Find where the given text appears and provide that cell's center as (x, y) coordinate. 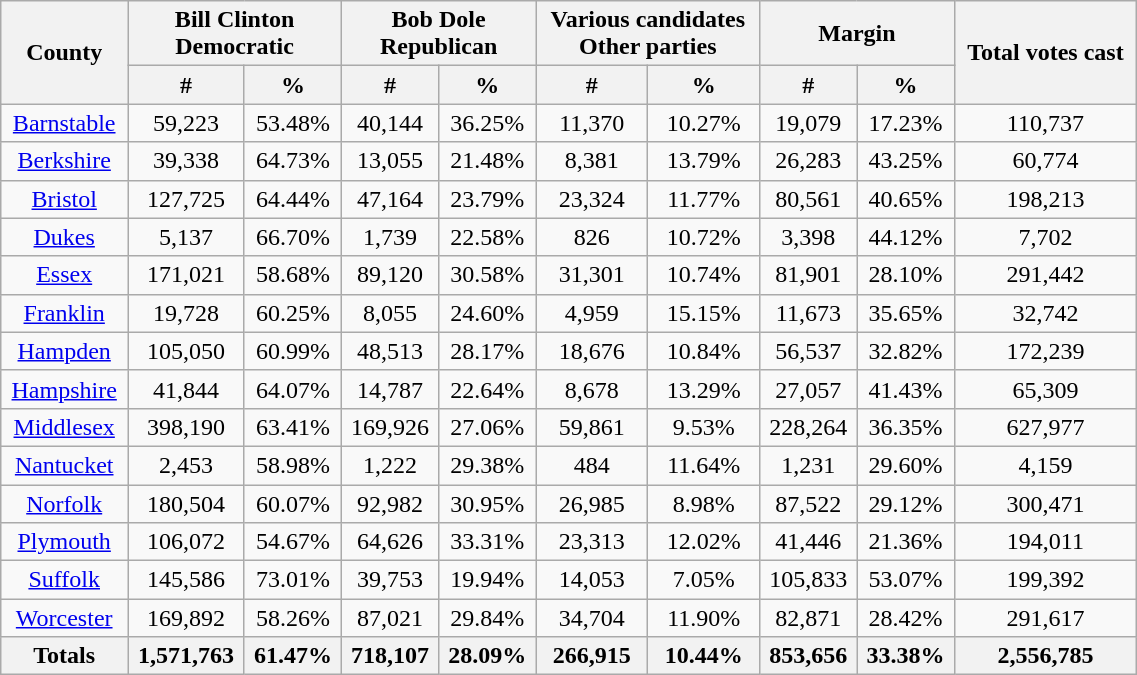
29.38% (488, 465)
26,283 (808, 161)
4,959 (592, 313)
484 (592, 465)
64.07% (292, 389)
8.98% (704, 503)
28.42% (906, 618)
10.44% (704, 656)
30.95% (488, 503)
61.47% (292, 656)
29.60% (906, 465)
36.25% (488, 123)
59,223 (186, 123)
8,678 (592, 389)
33.38% (906, 656)
11,370 (592, 123)
23,313 (592, 542)
36.35% (906, 427)
73.01% (292, 580)
41,844 (186, 389)
Bill ClintonDemocratic (235, 34)
29.84% (488, 618)
Berkshire (64, 161)
11.77% (704, 199)
87,522 (808, 503)
23,324 (592, 199)
Bristol (64, 199)
54.67% (292, 542)
Bob DoleRepublican (438, 34)
8,381 (592, 161)
33.31% (488, 542)
10.27% (704, 123)
64,626 (390, 542)
106,072 (186, 542)
10.84% (704, 351)
3,398 (808, 237)
47,164 (390, 199)
Norfolk (64, 503)
Nantucket (64, 465)
Middlesex (64, 427)
87,021 (390, 618)
92,982 (390, 503)
44.12% (906, 237)
23.79% (488, 199)
29.12% (906, 503)
48,513 (390, 351)
110,737 (1046, 123)
Plymouth (64, 542)
32.82% (906, 351)
19.94% (488, 580)
172,239 (1046, 351)
17.23% (906, 123)
63.41% (292, 427)
4,159 (1046, 465)
180,504 (186, 503)
43.25% (906, 161)
171,021 (186, 275)
28.17% (488, 351)
27.06% (488, 427)
41,446 (808, 542)
13.79% (704, 161)
34,704 (592, 618)
291,442 (1046, 275)
89,120 (390, 275)
Total votes cast (1046, 52)
169,926 (390, 427)
Various candidatesOther parties (648, 34)
19,079 (808, 123)
22.64% (488, 389)
2,556,785 (1046, 656)
8,055 (390, 313)
19,728 (186, 313)
291,617 (1046, 618)
1,739 (390, 237)
21.36% (906, 542)
40.65% (906, 199)
Barnstable (64, 123)
Dukes (64, 237)
11,673 (808, 313)
58.98% (292, 465)
853,656 (808, 656)
26,985 (592, 503)
169,892 (186, 618)
35.65% (906, 313)
398,190 (186, 427)
Essex (64, 275)
1,222 (390, 465)
14,053 (592, 580)
11.90% (704, 618)
15.15% (704, 313)
Hampshire (64, 389)
39,753 (390, 580)
13,055 (390, 161)
105,050 (186, 351)
627,977 (1046, 427)
60,774 (1046, 161)
58.26% (292, 618)
80,561 (808, 199)
199,392 (1046, 580)
60.25% (292, 313)
82,871 (808, 618)
27,057 (808, 389)
9.53% (704, 427)
59,861 (592, 427)
266,915 (592, 656)
5,137 (186, 237)
10.74% (704, 275)
228,264 (808, 427)
13.29% (704, 389)
53.07% (906, 580)
7,702 (1046, 237)
53.48% (292, 123)
127,725 (186, 199)
198,213 (1046, 199)
65,309 (1046, 389)
Hampden (64, 351)
1,571,763 (186, 656)
14,787 (390, 389)
81,901 (808, 275)
31,301 (592, 275)
28.09% (488, 656)
Totals (64, 656)
60.99% (292, 351)
12.02% (704, 542)
County (64, 52)
56,537 (808, 351)
22.58% (488, 237)
11.64% (704, 465)
145,586 (186, 580)
2,453 (186, 465)
64.44% (292, 199)
718,107 (390, 656)
Franklin (64, 313)
Worcester (64, 618)
39,338 (186, 161)
Suffolk (64, 580)
18,676 (592, 351)
66.70% (292, 237)
30.58% (488, 275)
40,144 (390, 123)
24.60% (488, 313)
10.72% (704, 237)
41.43% (906, 389)
60.07% (292, 503)
1,231 (808, 465)
32,742 (1046, 313)
105,833 (808, 580)
58.68% (292, 275)
Margin (857, 34)
28.10% (906, 275)
300,471 (1046, 503)
194,011 (1046, 542)
21.48% (488, 161)
7.05% (704, 580)
64.73% (292, 161)
826 (592, 237)
